Capture the cell that displays the provided text and extract its (x, y) central coordinate. 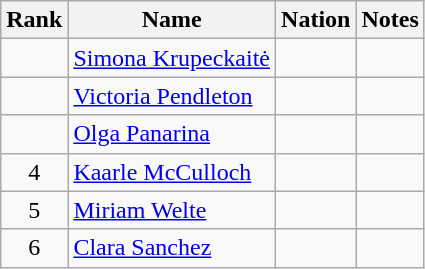
Miriam Welte (172, 210)
Simona Krupeckaitė (172, 58)
Name (172, 20)
5 (34, 210)
Rank (34, 20)
Olga Panarina (172, 134)
Notes (390, 20)
Kaarle McCulloch (172, 172)
4 (34, 172)
Nation (316, 20)
Victoria Pendleton (172, 96)
Clara Sanchez (172, 248)
6 (34, 248)
